Scan for the cell matching the given text and deliver its [X, Y] coordinate at center. 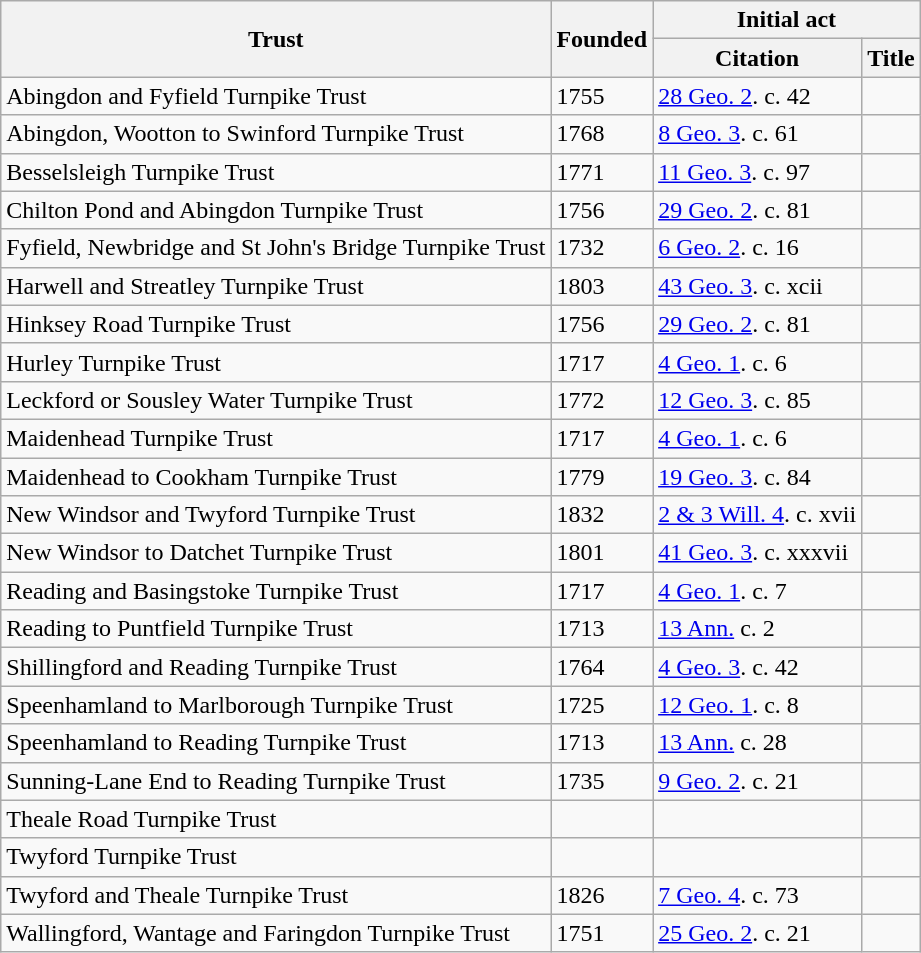
6 Geo. 2. c. 16 [758, 248]
Initial act [787, 20]
Theale Road Turnpike Trust [276, 819]
12 Geo. 3. c. 85 [758, 400]
Wallingford, Wantage and Faringdon Turnpike Trust [276, 933]
8 Geo. 3. c. 61 [758, 134]
12 Geo. 1. c. 8 [758, 705]
Reading to Puntfield Turnpike Trust [276, 629]
Title [892, 58]
Hurley Turnpike Trust [276, 362]
25 Geo. 2. c. 21 [758, 933]
Citation [758, 58]
9 Geo. 2. c. 21 [758, 781]
1803 [602, 286]
1779 [602, 477]
19 Geo. 3. c. 84 [758, 477]
1732 [602, 248]
Reading and Basingstoke Turnpike Trust [276, 591]
4 Geo. 3. c. 42 [758, 667]
Besselsleigh Turnpike Trust [276, 172]
4 Geo. 1. c. 7 [758, 591]
Leckford or Sousley Water Turnpike Trust [276, 400]
2 & 3 Will. 4. c. xvii [758, 515]
Hinksey Road Turnpike Trust [276, 324]
Maidenhead Turnpike Trust [276, 438]
New Windsor and Twyford Turnpike Trust [276, 515]
1771 [602, 172]
13 Ann. c. 28 [758, 743]
1801 [602, 553]
1832 [602, 515]
Shillingford and Reading Turnpike Trust [276, 667]
1764 [602, 667]
Fyfield, Newbridge and St John's Bridge Turnpike Trust [276, 248]
Chilton Pond and Abingdon Turnpike Trust [276, 210]
28 Geo. 2. c. 42 [758, 96]
1768 [602, 134]
Maidenhead to Cookham Turnpike Trust [276, 477]
7 Geo. 4. c. 73 [758, 895]
Trust [276, 39]
1751 [602, 933]
13 Ann. c. 2 [758, 629]
41 Geo. 3. c. xxxvii [758, 553]
1755 [602, 96]
Sunning-Lane End to Reading Turnpike Trust [276, 781]
1826 [602, 895]
Speenhamland to Reading Turnpike Trust [276, 743]
1725 [602, 705]
1735 [602, 781]
New Windsor to Datchet Turnpike Trust [276, 553]
Founded [602, 39]
Abingdon and Fyfield Turnpike Trust [276, 96]
Twyford Turnpike Trust [276, 857]
11 Geo. 3. c. 97 [758, 172]
Abingdon, Wootton to Swinford Turnpike Trust [276, 134]
1772 [602, 400]
43 Geo. 3. c. xcii [758, 286]
Twyford and Theale Turnpike Trust [276, 895]
Harwell and Streatley Turnpike Trust [276, 286]
Speenhamland to Marlborough Turnpike Trust [276, 705]
